Capture the cell that displays the provided text and extract its [x, y] central coordinate. 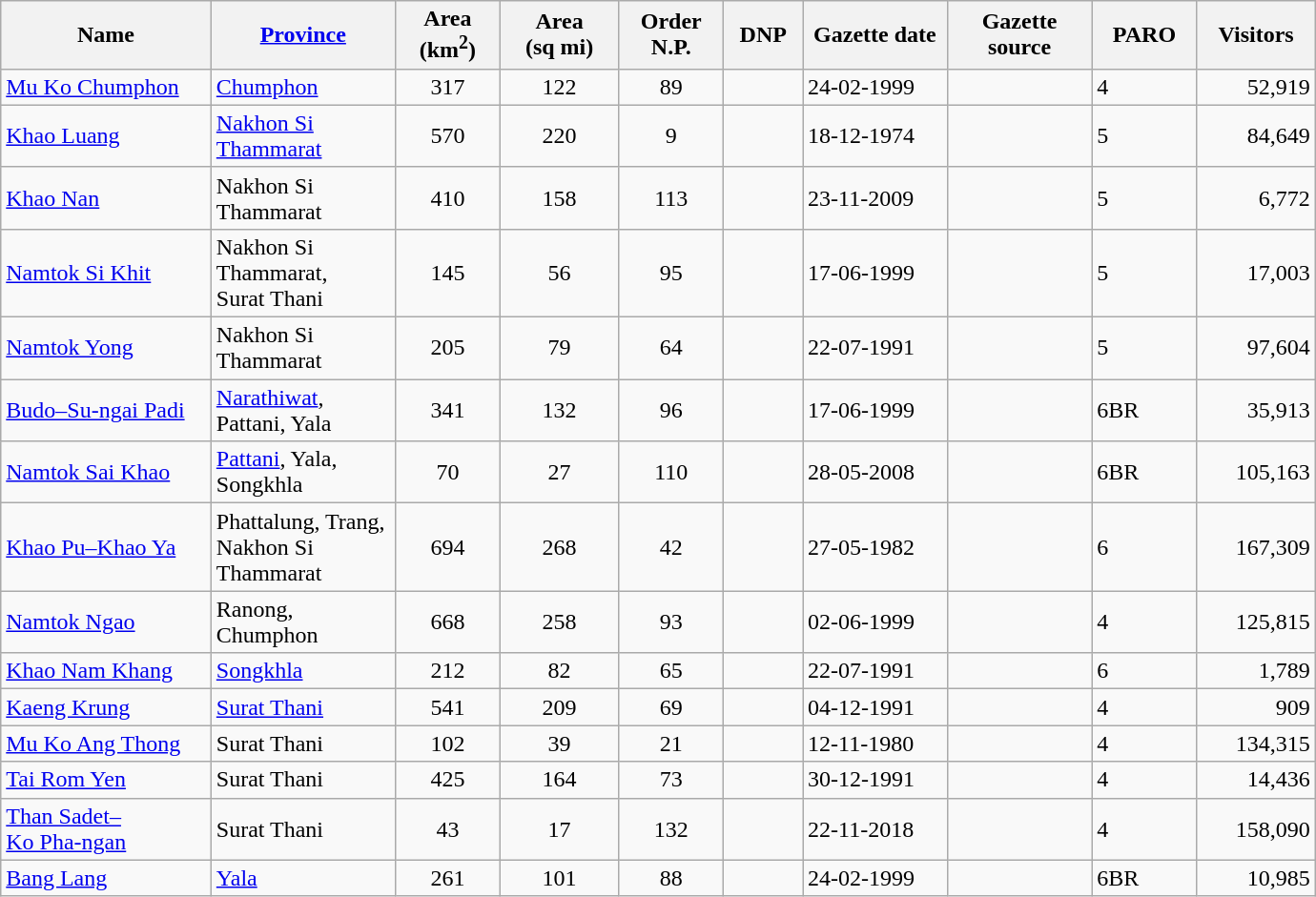
96 [671, 410]
21 [671, 744]
17 [560, 829]
69 [671, 707]
410 [447, 198]
570 [447, 135]
12-11-1980 [875, 744]
541 [447, 707]
22-11-2018 [875, 829]
Khao Nam Khang [107, 671]
Namtok Si Khit [107, 273]
17,003 [1256, 273]
Area(km2) [447, 35]
30-12-1991 [875, 780]
82 [560, 671]
Ranong, Chumphon [303, 622]
909 [1256, 707]
101 [560, 878]
Mu Ko Ang Thong [107, 744]
27 [560, 473]
42 [671, 547]
04-12-1991 [875, 707]
27-05-1982 [875, 547]
125,815 [1256, 622]
167,309 [1256, 547]
1,789 [1256, 671]
Namtok Sai Khao [107, 473]
39 [560, 744]
89 [671, 87]
Gazette source [1019, 35]
9 [671, 135]
Bang Lang [107, 878]
102 [447, 744]
Name [107, 35]
88 [671, 878]
113 [671, 198]
Kaeng Krung [107, 707]
220 [560, 135]
Namtok Yong [107, 349]
Narathiwat, Pattani, Yala [303, 410]
105,163 [1256, 473]
65 [671, 671]
Namtok Ngao [107, 622]
Pattani, Yala, Songkhla [303, 473]
694 [447, 547]
95 [671, 273]
Nakhon Si Thammarat,Surat Thani [303, 273]
35,913 [1256, 410]
Mu Ko Chumphon [107, 87]
268 [560, 547]
56 [560, 273]
258 [560, 622]
Province [303, 35]
209 [560, 707]
Phattalung, Trang, Nakhon Si Thammarat [303, 547]
97,604 [1256, 349]
Area(sq mi) [560, 35]
18-12-1974 [875, 135]
PARO [1144, 35]
Yala [303, 878]
205 [447, 349]
Visitors [1256, 35]
6,772 [1256, 198]
668 [447, 622]
Khao Pu–Khao Ya [107, 547]
52,919 [1256, 87]
28-05-2008 [875, 473]
158,090 [1256, 829]
110 [671, 473]
93 [671, 622]
261 [447, 878]
Gazette date [875, 35]
425 [447, 780]
10,985 [1256, 878]
Budo–Su-ngai Padi [107, 410]
70 [447, 473]
64 [671, 349]
Khao Luang [107, 135]
73 [671, 780]
Order N.P. [671, 35]
43 [447, 829]
Khao Nan [107, 198]
DNP [763, 35]
212 [447, 671]
79 [560, 349]
145 [447, 273]
Chumphon [303, 87]
Than Sadet–Ko Pha-ngan [107, 829]
Songkhla [303, 671]
23-11-2009 [875, 198]
341 [447, 410]
14,436 [1256, 780]
02-06-1999 [875, 622]
317 [447, 87]
134,315 [1256, 744]
122 [560, 87]
84,649 [1256, 135]
158 [560, 198]
164 [560, 780]
Tai Rom Yen [107, 780]
